Determine the [X, Y] coordinate at the center of the cell enclosing the given text.  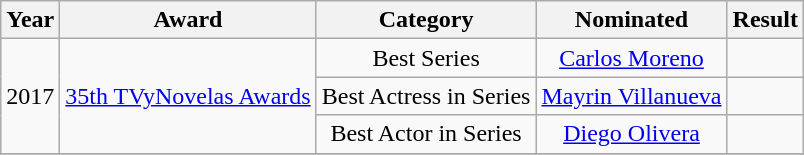
Best Actress in Series [426, 96]
Diego Olivera [632, 134]
Year [30, 20]
Mayrin Villanueva [632, 96]
Best Series [426, 58]
Result [765, 20]
Award [188, 20]
Nominated [632, 20]
Category [426, 20]
2017 [30, 96]
Best Actor in Series [426, 134]
Carlos Moreno [632, 58]
35th TVyNovelas Awards [188, 96]
